Output the (x, y) coordinate of the center of the cell containing the given text.  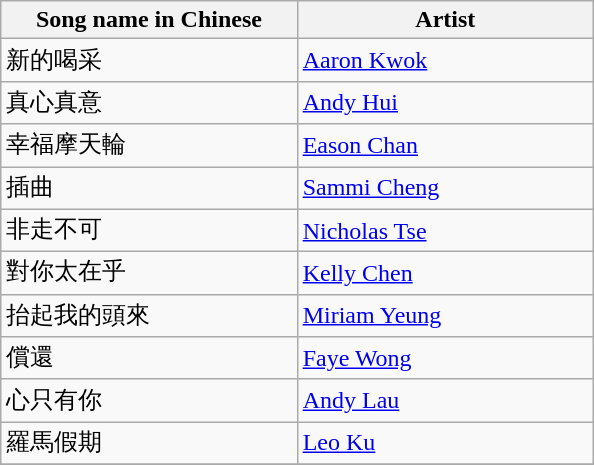
Andy Hui (445, 102)
Aaron Kwok (445, 60)
Song name in Chinese (149, 20)
真心真意 (149, 102)
Miriam Yeung (445, 316)
幸福摩天輪 (149, 146)
插曲 (149, 188)
Faye Wong (445, 358)
Leo Ku (445, 444)
對你太在乎 (149, 274)
Nicholas Tse (445, 230)
Eason Chan (445, 146)
Kelly Chen (445, 274)
抬起我的頭來 (149, 316)
羅馬假期 (149, 444)
Artist (445, 20)
償還 (149, 358)
新的喝采 (149, 60)
Sammi Cheng (445, 188)
Andy Lau (445, 400)
非走不可 (149, 230)
心只有你 (149, 400)
